For the text-containing cell, return its midpoint in [x, y] coordinate format. 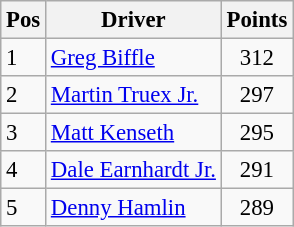
297 [256, 95]
2 [24, 95]
3 [24, 133]
295 [256, 133]
Denny Hamlin [134, 208]
Dale Earnhardt Jr. [134, 170]
1 [24, 58]
Points [256, 20]
Driver [134, 20]
Martin Truex Jr. [134, 95]
Greg Biffle [134, 58]
Pos [24, 20]
5 [24, 208]
Matt Kenseth [134, 133]
312 [256, 58]
289 [256, 208]
4 [24, 170]
291 [256, 170]
